Pinpoint the cell where the given text exists, returning its (x, y) midpoint coordinate. 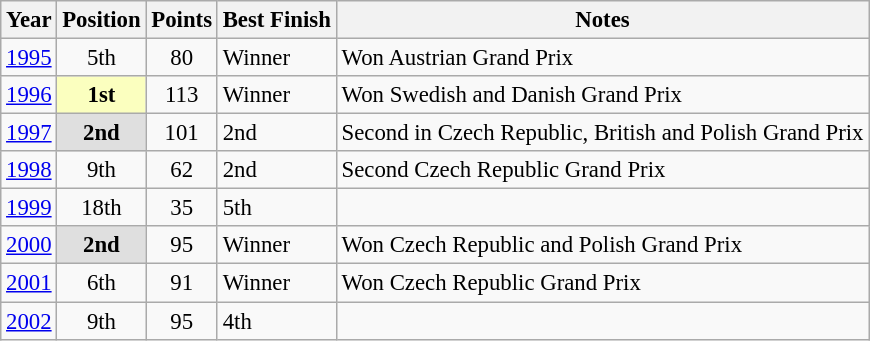
Won Austrian Grand Prix (602, 58)
Notes (602, 20)
2001 (29, 283)
2000 (29, 245)
Second Czech Republic Grand Prix (602, 170)
1999 (29, 208)
80 (182, 58)
Position (102, 20)
Second in Czech Republic, British and Polish Grand Prix (602, 133)
1998 (29, 170)
1995 (29, 58)
1996 (29, 95)
1st (102, 95)
6th (102, 283)
35 (182, 208)
Won Czech Republic and Polish Grand Prix (602, 245)
Won Swedish and Danish Grand Prix (602, 95)
62 (182, 170)
1997 (29, 133)
18th (102, 208)
Year (29, 20)
Best Finish (276, 20)
Points (182, 20)
Won Czech Republic Grand Prix (602, 283)
2002 (29, 321)
101 (182, 133)
91 (182, 283)
113 (182, 95)
4th (276, 321)
